Detect which cell encompasses the target text, then output its [X, Y] center coordinate. 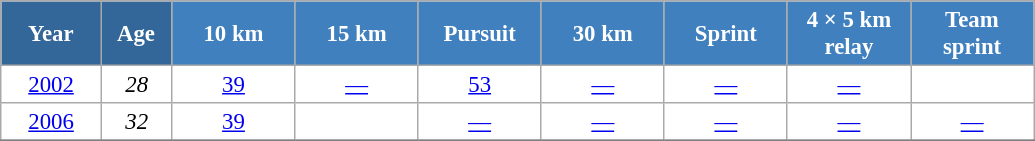
Pursuit [480, 34]
Age [136, 34]
15 km [356, 34]
32 [136, 122]
Sprint [726, 34]
2006 [52, 122]
30 km [602, 34]
Year [52, 34]
10 km [234, 34]
4 × 5 km relay [848, 34]
53 [480, 85]
28 [136, 85]
2002 [52, 85]
Team sprint [972, 34]
